Determine the (x, y) coordinate at the center of the cell enclosing the given text.  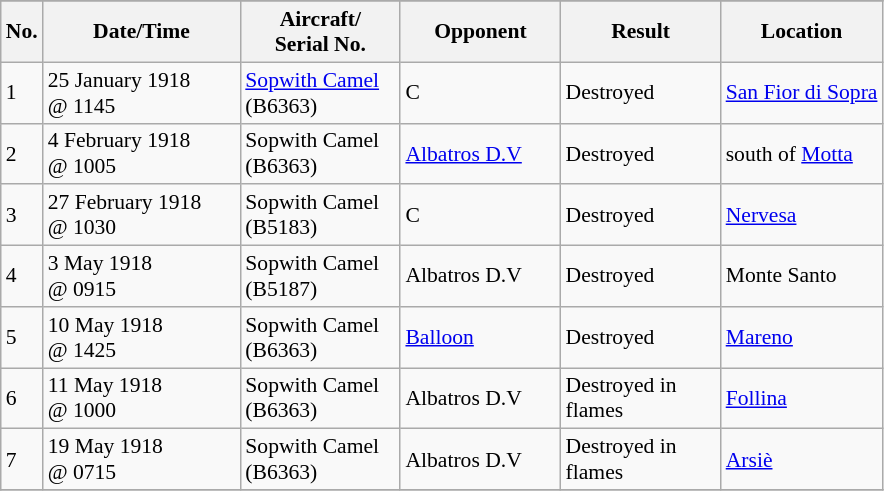
Date/Time (142, 32)
south of Motta (802, 154)
4 (22, 276)
6 (22, 398)
Arsiè (802, 460)
3 May 1918@ 0915 (142, 276)
Mareno (802, 338)
San Fior di Sopra (802, 92)
19 May 1918@ 0715 (142, 460)
3 (22, 216)
11 May 1918@ 1000 (142, 398)
7 (22, 460)
Result (641, 32)
Sopwith Camel(B5187) (320, 276)
25 January 1918@ 1145 (142, 92)
1 (22, 92)
10 May 1918@ 1425 (142, 338)
Aircraft/Serial No. (320, 32)
Follina (802, 398)
5 (22, 338)
Location (802, 32)
Sopwith Camel(B5183) (320, 216)
Balloon (480, 338)
4 February 1918@ 1005 (142, 154)
27 February 1918@ 1030 (142, 216)
No. (22, 32)
2 (22, 154)
Monte Santo (802, 276)
Opponent (480, 32)
Nervesa (802, 216)
